Return the (X, Y) coordinate for the center point of the cell that contains the specified text.  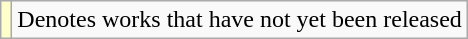
Denotes works that have not yet been released (240, 20)
